Pinpoint the cell where the given text exists, returning its [x, y] midpoint coordinate. 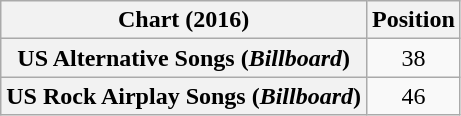
Position [414, 20]
46 [414, 96]
US Alternative Songs (Billboard) [184, 58]
Chart (2016) [184, 20]
US Rock Airplay Songs (Billboard) [184, 96]
38 [414, 58]
